Search for the cell housing the specified text and yield its (X, Y) center coordinate. 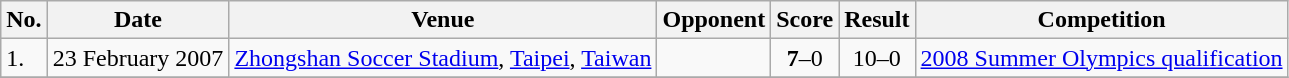
No. (24, 20)
10–0 (877, 58)
Zhongshan Soccer Stadium, Taipei, Taiwan (443, 58)
Opponent (714, 20)
7–0 (805, 58)
2008 Summer Olympics qualification (1102, 58)
Date (138, 20)
Result (877, 20)
Venue (443, 20)
Score (805, 20)
23 February 2007 (138, 58)
1. (24, 58)
Competition (1102, 20)
